Output the [x, y] coordinate of the center of the cell containing the given text.  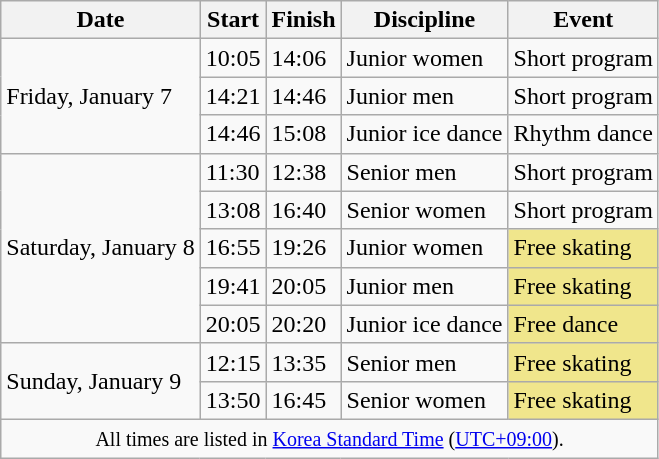
10:05 [233, 58]
Date [100, 20]
13:35 [304, 362]
16:45 [304, 400]
Free dance [583, 324]
16:40 [304, 210]
19:41 [233, 286]
11:30 [233, 172]
12:15 [233, 362]
16:55 [233, 248]
12:38 [304, 172]
All times are listed in Korea Standard Time (UTC+09:00). [330, 438]
Discipline [424, 20]
13:08 [233, 210]
Friday, January 7 [100, 96]
19:26 [304, 248]
14:21 [233, 96]
13:50 [233, 400]
Finish [304, 20]
20:20 [304, 324]
Event [583, 20]
Saturday, January 8 [100, 248]
Rhythm dance [583, 134]
Start [233, 20]
14:06 [304, 58]
Sunday, January 9 [100, 381]
15:08 [304, 134]
